Search for the cell housing the specified text and yield its [x, y] center coordinate. 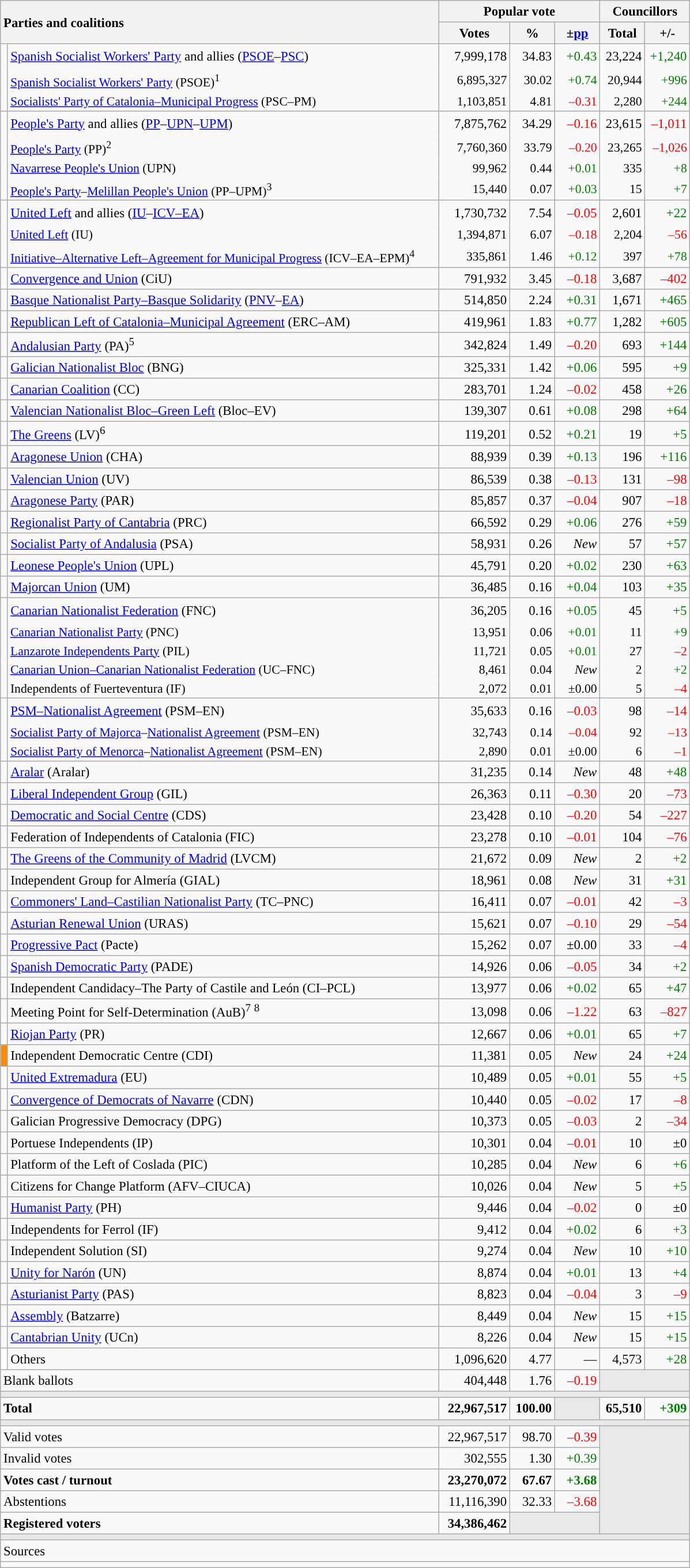
+605 [668, 322]
1,730,732 [474, 213]
34,386,462 [474, 1523]
+24 [668, 1056]
196 [623, 457]
2,280 [623, 101]
Commoners' Land–Castilian Nationalist Party (TC–PNC) [223, 902]
+8 [668, 168]
United Left and allies (IU–ICV–EA) [223, 213]
16,411 [474, 902]
36,485 [474, 587]
9,446 [474, 1208]
8,461 [474, 670]
Convergence of Democrats of Navarre (CDN) [223, 1100]
419,961 [474, 322]
9,412 [474, 1229]
People's Party (PP)2 [223, 147]
— [578, 1359]
+0.39 [578, 1458]
Asturian Renewal Union (URAS) [223, 923]
11 [623, 632]
+0.05 [578, 610]
6,895,327 [474, 80]
36,205 [474, 610]
283,701 [474, 390]
–73 [668, 794]
People's Party–Melillan People's Union (PP–UPM)3 [223, 189]
99,962 [474, 168]
Registered voters [220, 1523]
Lanzarote Independents Party (PIL) [223, 651]
7,760,360 [474, 147]
1.42 [532, 368]
1.46 [532, 256]
–2 [668, 651]
8,823 [474, 1294]
33.79 [532, 147]
–3.68 [578, 1502]
100.00 [532, 1409]
1.24 [532, 390]
65,510 [623, 1409]
45,791 [474, 565]
0.37 [532, 500]
Democratic and Social Centre (CDS) [223, 815]
+465 [668, 300]
42 [623, 902]
+47 [668, 988]
29 [623, 923]
31 [623, 880]
Independents of Fuerteventura (IF) [223, 688]
Canarian Nationalist Federation (FNC) [223, 610]
13,977 [474, 988]
+48 [668, 772]
4,573 [623, 1359]
1,394,871 [474, 235]
Blank ballots [220, 1381]
103 [623, 587]
8,226 [474, 1337]
Aralar (Aralar) [223, 772]
PSM–Nationalist Agreement (PSM–EN) [223, 710]
0.61 [532, 411]
514,850 [474, 300]
1,671 [623, 300]
Spanish Socialist Workers' Party and allies (PSOE–PSC) [223, 56]
–76 [668, 837]
Initiative–Alternative Left–Agreement for Municipal Progress (ICV–EA–EPM)4 [223, 256]
10,373 [474, 1121]
230 [623, 565]
1.76 [532, 1381]
4.77 [532, 1359]
+0.04 [578, 587]
–0.30 [578, 794]
335,861 [474, 256]
Platform of the Left of Coslada (PIC) [223, 1164]
Citizens for Change Platform (AFV–CIUCA) [223, 1186]
11,116,390 [474, 1502]
7,999,178 [474, 56]
+1,240 [668, 56]
–0.19 [578, 1381]
–56 [668, 235]
–1 [668, 751]
325,331 [474, 368]
Liberal Independent Group (GIL) [223, 794]
Popular vote [519, 12]
–0.13 [578, 479]
% [532, 33]
–1.22 [578, 1011]
Votes cast / turnout [220, 1480]
791,932 [474, 278]
0.38 [532, 479]
45 [623, 610]
The Greens (LV)6 [223, 434]
0.11 [532, 794]
±pp [578, 33]
Basque Nationalist Party–Basque Solidarity (PNV–EA) [223, 300]
Canarian Coalition (CC) [223, 390]
2,601 [623, 213]
1.83 [532, 322]
88,939 [474, 457]
+0.74 [578, 80]
1,096,620 [474, 1359]
Unity for Narón (UN) [223, 1272]
63 [623, 1011]
Spanish Democratic Party (PADE) [223, 967]
15,262 [474, 945]
+0.77 [578, 322]
595 [623, 368]
298 [623, 411]
Independent Solution (SI) [223, 1251]
+22 [668, 213]
23,270,072 [474, 1480]
Socialist Party of Andalusia (PSA) [223, 543]
–0.10 [578, 923]
+0.31 [578, 300]
+309 [668, 1409]
–98 [668, 479]
20,944 [623, 80]
+78 [668, 256]
United Left (IU) [223, 235]
11,381 [474, 1056]
14,926 [474, 967]
458 [623, 390]
+26 [668, 390]
23,224 [623, 56]
+4 [668, 1272]
+0.03 [578, 189]
Majorcan Union (UM) [223, 587]
–34 [668, 1121]
Asturianist Party (PAS) [223, 1294]
Leonese People's Union (UPL) [223, 565]
Socialists' Party of Catalonia–Municipal Progress (PSC–PM) [223, 101]
Sources [345, 1551]
–1,026 [668, 147]
Aragonese Party (PAR) [223, 500]
32,743 [474, 732]
342,824 [474, 345]
+28 [668, 1359]
3.45 [532, 278]
+/- [668, 33]
+0.08 [578, 411]
34 [623, 967]
10,440 [474, 1100]
31,235 [474, 772]
54 [623, 815]
0.09 [532, 859]
Navarrese People's Union (UPN) [223, 168]
0.20 [532, 565]
Canarian Union–Canarian Nationalist Federation (UC–FNC) [223, 670]
0 [623, 1208]
23,265 [623, 147]
Independents for Ferrol (IF) [223, 1229]
10,489 [474, 1078]
Progressive Pact (Pacte) [223, 945]
+0.21 [578, 434]
+59 [668, 522]
907 [623, 500]
19 [623, 434]
98.70 [532, 1437]
15,621 [474, 923]
2.24 [532, 300]
15,440 [474, 189]
–3 [668, 902]
276 [623, 522]
17 [623, 1100]
–1,011 [668, 123]
–54 [668, 923]
Independent Democratic Centre (CDI) [223, 1056]
30.02 [532, 80]
0.08 [532, 880]
+31 [668, 880]
18,961 [474, 880]
131 [623, 479]
86,539 [474, 479]
–227 [668, 815]
+116 [668, 457]
Aragonese Union (CHA) [223, 457]
–827 [668, 1011]
92 [623, 732]
–8 [668, 1100]
Regionalist Party of Cantabria (PRC) [223, 522]
8,449 [474, 1316]
104 [623, 837]
Andalusian Party (PA)5 [223, 345]
Federation of Independents of Catalonia (FIC) [223, 837]
Convergence and Union (CiU) [223, 278]
–0.16 [578, 123]
1.49 [532, 345]
10,285 [474, 1164]
Meeting Point for Self-Determination (AuB)7 8 [223, 1011]
Votes [474, 33]
–0.39 [578, 1437]
57 [623, 543]
Invalid votes [220, 1458]
1.30 [532, 1458]
13 [623, 1272]
66,592 [474, 522]
34.29 [532, 123]
4.81 [532, 101]
+3.68 [578, 1480]
+3 [668, 1229]
The Greens of the Community of Madrid (LVCM) [223, 859]
139,307 [474, 411]
+996 [668, 80]
24 [623, 1056]
+244 [668, 101]
United Extremadura (EU) [223, 1078]
13,098 [474, 1011]
397 [623, 256]
13,951 [474, 632]
Spanish Socialist Workers' Party (PSOE)1 [223, 80]
+63 [668, 565]
11,721 [474, 651]
33 [623, 945]
98 [623, 710]
Cantabrian Unity (UCn) [223, 1337]
Valid votes [220, 1437]
–0.31 [578, 101]
–13 [668, 732]
Assembly (Batzarre) [223, 1316]
+0.43 [578, 56]
35,633 [474, 710]
9,274 [474, 1251]
8,874 [474, 1272]
–402 [668, 278]
2,204 [623, 235]
Valencian Nationalist Bloc–Green Left (Bloc–EV) [223, 411]
+6 [668, 1164]
+144 [668, 345]
23,615 [623, 123]
Riojan Party (PR) [223, 1034]
–14 [668, 710]
55 [623, 1078]
85,857 [474, 500]
10,301 [474, 1143]
Humanist Party (PH) [223, 1208]
+0.12 [578, 256]
0.52 [532, 434]
23,278 [474, 837]
People's Party and allies (PP–UPN–UPM) [223, 123]
10,026 [474, 1186]
32.33 [532, 1502]
20 [623, 794]
2,890 [474, 751]
0.29 [532, 522]
–9 [668, 1294]
2,072 [474, 688]
Canarian Nationalist Party (PNC) [223, 632]
Socialist Party of Majorca–Nationalist Agreement (PSM–EN) [223, 732]
+0.13 [578, 457]
23,428 [474, 815]
34.83 [532, 56]
+57 [668, 543]
Independent Candidacy–The Party of Castile and León (CI–PCL) [223, 988]
3,687 [623, 278]
Others [223, 1359]
+64 [668, 411]
+35 [668, 587]
7.54 [532, 213]
0.26 [532, 543]
404,448 [474, 1381]
Valencian Union (UV) [223, 479]
Councillors [645, 12]
–18 [668, 500]
0.44 [532, 168]
Socialist Party of Menorca–Nationalist Agreement (PSM–EN) [223, 751]
Parties and coalitions [220, 22]
1,103,851 [474, 101]
7,875,762 [474, 123]
27 [623, 651]
302,555 [474, 1458]
1,282 [623, 322]
Galician Progressive Democracy (DPG) [223, 1121]
26,363 [474, 794]
Galician Nationalist Bloc (BNG) [223, 368]
6.07 [532, 235]
Portuese Independents (IP) [223, 1143]
58,931 [474, 543]
Republican Left of Catalonia–Municipal Agreement (ERC–AM) [223, 322]
119,201 [474, 434]
335 [623, 168]
693 [623, 345]
+10 [668, 1251]
67.67 [532, 1480]
Abstentions [220, 1502]
12,667 [474, 1034]
21,672 [474, 859]
48 [623, 772]
3 [623, 1294]
Independent Group for Almería (GIAL) [223, 880]
0.39 [532, 457]
